Pinpoint the cell where the given text exists, returning its [x, y] midpoint coordinate. 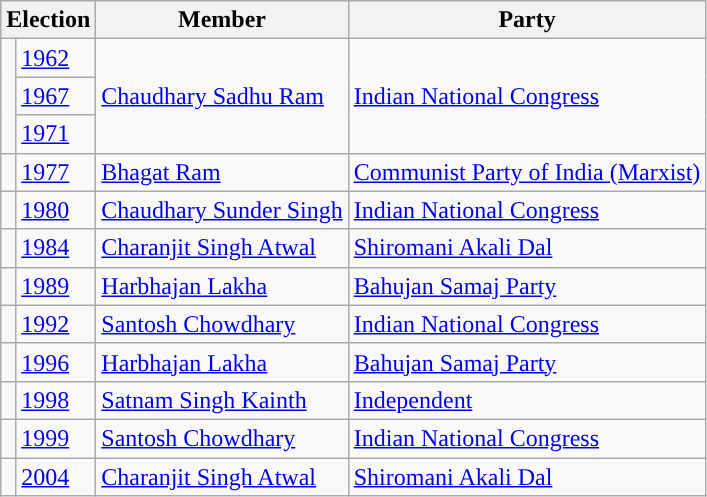
1967 [56, 96]
Chaudhary Sunder Singh [222, 210]
1996 [56, 362]
Party [527, 20]
1998 [56, 400]
Election [48, 20]
1977 [56, 172]
1962 [56, 58]
1989 [56, 286]
1999 [56, 438]
2004 [56, 477]
Bhagat Ram [222, 172]
Independent [527, 400]
Chaudhary Sadhu Ram [222, 96]
Satnam Singh Kainth [222, 400]
Member [222, 20]
1980 [56, 210]
1971 [56, 134]
1992 [56, 324]
1984 [56, 248]
Communist Party of India (Marxist) [527, 172]
